Determine the [X, Y] coordinate at the center of the cell enclosing the given text.  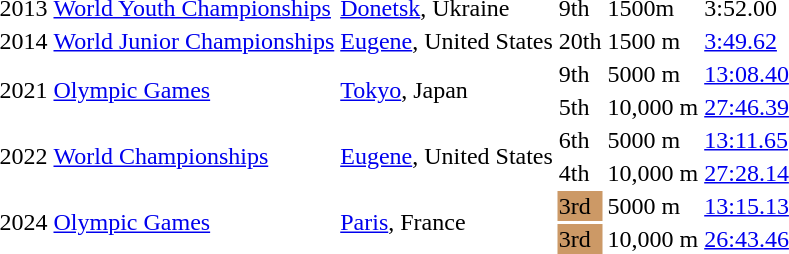
Paris, France [447, 222]
World Championships [194, 156]
20th [580, 41]
6th [580, 140]
5th [580, 107]
World Junior Championships [194, 41]
4th [580, 173]
1500 m [653, 41]
Tokyo, Japan [447, 90]
9th [580, 74]
